Capture the cell that displays the provided text and extract its (X, Y) central coordinate. 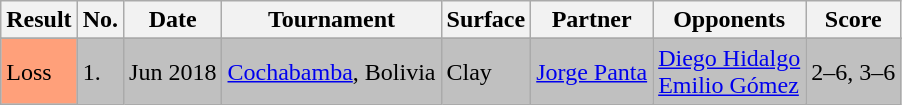
Partner (592, 20)
Surface (486, 20)
Jorge Panta (592, 72)
Diego Hidalgo Emilio Gómez (730, 72)
Cochabamba, Bolivia (332, 72)
Clay (486, 72)
Loss (39, 72)
No. (100, 20)
Date (173, 20)
Jun 2018 (173, 72)
Opponents (730, 20)
Result (39, 20)
2–6, 3–6 (854, 72)
Tournament (332, 20)
1. (100, 72)
Score (854, 20)
